Scan for the cell matching the given text and deliver its (x, y) coordinate at center. 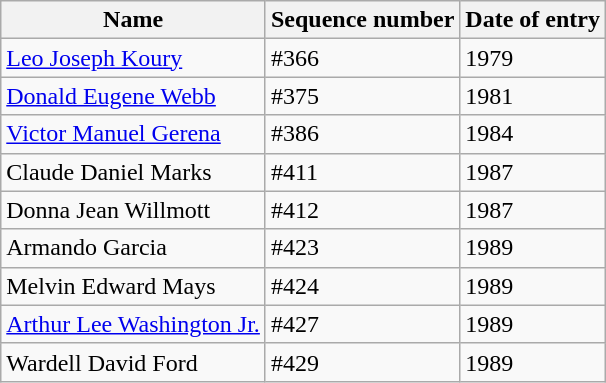
Donna Jean Willmott (134, 210)
#429 (362, 362)
Melvin Edward Mays (134, 286)
1984 (533, 134)
#423 (362, 248)
Donald Eugene Webb (134, 96)
Claude Daniel Marks (134, 172)
Arthur Lee Washington Jr. (134, 324)
#366 (362, 58)
#412 (362, 210)
#424 (362, 286)
#411 (362, 172)
Leo Joseph Koury (134, 58)
Victor Manuel Gerena (134, 134)
Wardell David Ford (134, 362)
Armando Garcia (134, 248)
Date of entry (533, 20)
#386 (362, 134)
1979 (533, 58)
#427 (362, 324)
Sequence number (362, 20)
Name (134, 20)
1981 (533, 96)
#375 (362, 96)
